Search for the cell housing the specified text and yield its (X, Y) center coordinate. 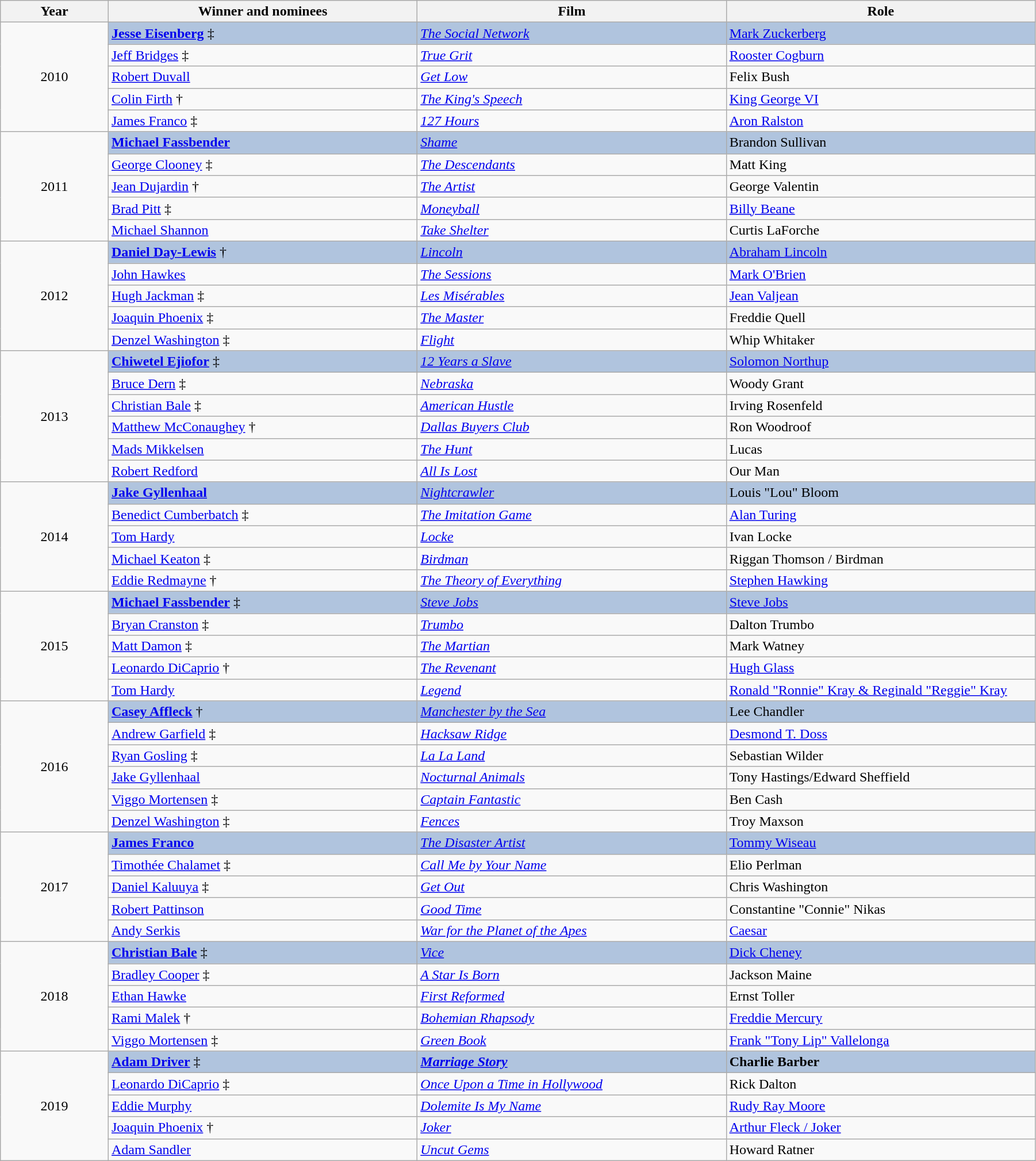
Jean Dujardin † (262, 186)
2011 (55, 186)
Call Me by Your Name (571, 865)
Howard Ratner (881, 1149)
James Franco (262, 843)
Bryan Cranston ‡ (262, 624)
Joker (571, 1128)
Locke (571, 537)
2015 (55, 646)
The Disaster Artist (571, 843)
A Star Is Born (571, 975)
Adam Driver ‡ (262, 1062)
The Artist (571, 186)
Ivan Locke (881, 537)
Our Man (881, 471)
Lucas (881, 449)
Jeff Bridges ‡ (262, 55)
All Is Lost (571, 471)
Matt King (881, 164)
Manchester by the Sea (571, 712)
Shame (571, 143)
Michael Fassbender (262, 143)
2012 (55, 296)
Good Time (571, 909)
La La Land (571, 756)
The Hunt (571, 449)
Winner and nominees (262, 12)
Ron Woodroof (881, 427)
Dolemite Is My Name (571, 1106)
Chris Washington (881, 887)
Eddie Redmayne † (262, 580)
Freddie Quell (881, 318)
Brandon Sullivan (881, 143)
Year (55, 12)
Andrew Garfield ‡ (262, 734)
Irving Rosenfeld (881, 405)
The Theory of Everything (571, 580)
Birdman (571, 558)
The Master (571, 318)
Brad Pitt ‡ (262, 208)
2013 (55, 416)
John Hawkes (262, 274)
Casey Affleck † (262, 712)
Leonardo DiCaprio † (262, 668)
2014 (55, 537)
Ben Cash (881, 799)
Uncut Gems (571, 1149)
Robert Pattinson (262, 909)
Andy Serkis (262, 930)
Desmond T. Doss (881, 734)
Bohemian Rhapsody (571, 1018)
Hacksaw Ridge (571, 734)
Film (571, 12)
Dick Cheney (881, 952)
Charlie Barber (881, 1062)
The King's Speech (571, 99)
Mark Watney (881, 646)
Dalton Trumbo (881, 624)
Colin Firth † (262, 99)
2016 (55, 767)
Jean Valjean (881, 296)
Benedict Cumberbatch ‡ (262, 515)
Jackson Maine (881, 975)
Mark O'Brien (881, 274)
Ernst Toller (881, 997)
George Valentin (881, 186)
Role (881, 12)
Robert Redford (262, 471)
Abraham Lincoln (881, 252)
Fences (571, 821)
Michael Shannon (262, 230)
Hugh Jackman ‡ (262, 296)
Sebastian Wilder (881, 756)
The Martian (571, 646)
War for the Planet of the Apes (571, 930)
127 Hours (571, 121)
2017 (55, 887)
Stephen Hawking (881, 580)
Woody Grant (881, 384)
Green Book (571, 1040)
Constantine "Connie" Nikas (881, 909)
Felix Bush (881, 77)
Lincoln (571, 252)
Get Low (571, 77)
Ethan Hawke (262, 997)
Bradley Cooper ‡ (262, 975)
Riggan Thomson / Birdman (881, 558)
The Revenant (571, 668)
Rooster Cogburn (881, 55)
Troy Maxson (881, 821)
Rudy Ray Moore (881, 1106)
Rami Malek † (262, 1018)
Freddie Mercury (881, 1018)
Joaquin Phoenix † (262, 1128)
Vice (571, 952)
Marriage Story (571, 1062)
Hugh Glass (881, 668)
Curtis LaForche (881, 230)
Nocturnal Animals (571, 777)
Matt Damon ‡ (262, 646)
Legend (571, 690)
The Imitation Game (571, 515)
Daniel Day-Lewis † (262, 252)
True Grit (571, 55)
Once Upon a Time in Hollywood (571, 1084)
Jesse Eisenberg ‡ (262, 33)
Timothée Chalamet ‡ (262, 865)
Michael Keaton ‡ (262, 558)
Mark Zuckerberg (881, 33)
American Hustle (571, 405)
2019 (55, 1106)
Joaquin Phoenix ‡ (262, 318)
Trumbo (571, 624)
Nightcrawler (571, 493)
Mads Mikkelsen (262, 449)
Elio Perlman (881, 865)
Get Out (571, 887)
Tommy Wiseau (881, 843)
Caesar (881, 930)
Michael Fassbender ‡ (262, 602)
Moneyball (571, 208)
Robert Duvall (262, 77)
Aron Ralston (881, 121)
Ronald "Ronnie" Kray & Reginald "Reggie" Kray (881, 690)
Tony Hastings/Edward Sheffield (881, 777)
Louis "Lou" Bloom (881, 493)
Take Shelter (571, 230)
The Sessions (571, 274)
Arthur Fleck / Joker (881, 1128)
Eddie Murphy (262, 1106)
Matthew McConaughey † (262, 427)
Nebraska (571, 384)
Billy Beane (881, 208)
James Franco ‡ (262, 121)
Adam Sandler (262, 1149)
Solomon Northup (881, 362)
Captain Fantastic (571, 799)
2018 (55, 996)
Whip Whitaker (881, 340)
2010 (55, 77)
Leonardo DiCaprio ‡ (262, 1084)
The Descendants (571, 164)
Daniel Kaluuya ‡ (262, 887)
Chiwetel Ejiofor ‡ (262, 362)
George Clooney ‡ (262, 164)
Bruce Dern ‡ (262, 384)
Rick Dalton (881, 1084)
Les Misérables (571, 296)
Flight (571, 340)
King George VI (881, 99)
First Reformed (571, 997)
12 Years a Slave (571, 362)
The Social Network (571, 33)
Frank "Tony Lip" Vallelonga (881, 1040)
Lee Chandler (881, 712)
Alan Turing (881, 515)
Ryan Gosling ‡ (262, 756)
Dallas Buyers Club (571, 427)
